Provide the (X, Y) coordinate of the cell's center where the given text is located.  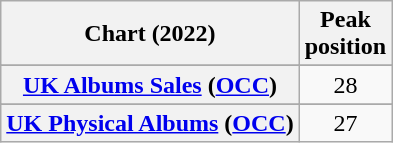
Chart (2022) (150, 34)
Peakposition (345, 34)
28 (345, 85)
UK Albums Sales (OCC) (150, 85)
UK Physical Albums (OCC) (150, 123)
27 (345, 123)
